Search for the cell housing the specified text and yield its [X, Y] center coordinate. 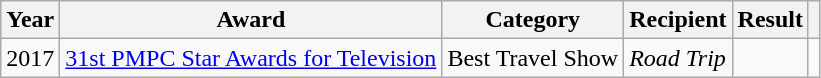
Best Travel Show [533, 58]
Road Trip [678, 58]
Result [770, 20]
Award [251, 20]
31st PMPC Star Awards for Television [251, 58]
2017 [30, 58]
Year [30, 20]
Category [533, 20]
Recipient [678, 20]
